For the text-containing cell, return its midpoint in (x, y) coordinate format. 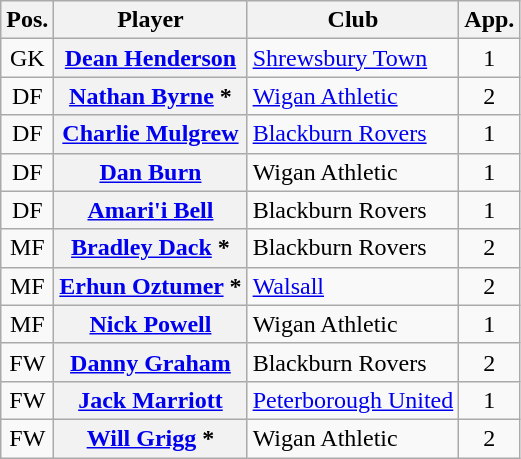
Walsall (353, 286)
Danny Graham (150, 362)
Pos. (28, 20)
Shrewsbury Town (353, 58)
Dan Burn (150, 172)
Player (150, 20)
GK (28, 58)
Charlie Mulgrew (150, 134)
Erhun Oztumer * (150, 286)
Amari'i Bell (150, 210)
Nathan Byrne * (150, 96)
Bradley Dack * (150, 248)
App. (490, 20)
Jack Marriott (150, 400)
Nick Powell (150, 324)
Club (353, 20)
Peterborough United (353, 400)
Dean Henderson (150, 58)
Will Grigg * (150, 438)
